Return the (x, y) coordinate for the center point of the cell that contains the specified text.  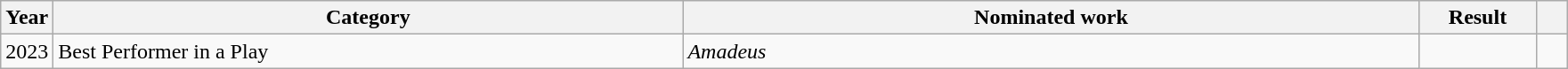
Category (369, 18)
2023 (27, 51)
Nominated work (1051, 18)
Year (27, 18)
Result (1478, 18)
Best Performer in a Play (369, 51)
Amadeus (1051, 51)
